Identify which cell holds the provided text, then report its (x, y) central coordinate. 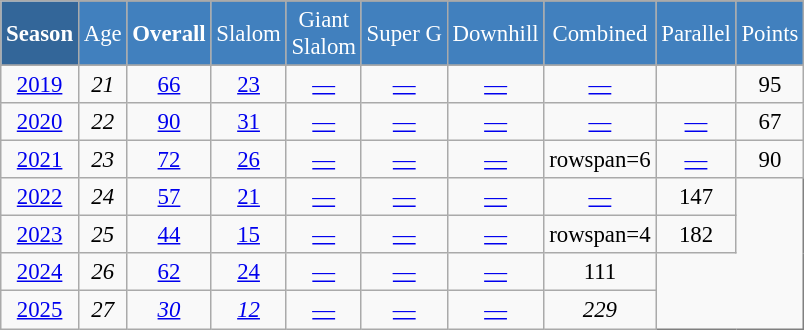
31 (248, 122)
67 (770, 122)
22 (102, 122)
Super G (404, 34)
Season (40, 34)
66 (169, 85)
2023 (40, 235)
2024 (40, 273)
182 (696, 235)
Parallel (696, 34)
15 (248, 235)
Slalom (248, 34)
72 (169, 160)
rowspan=6 (600, 160)
Downhill (496, 34)
2022 (40, 197)
25 (102, 235)
2020 (40, 122)
111 (600, 273)
12 (248, 310)
2025 (40, 310)
57 (169, 197)
GiantSlalom (324, 34)
147 (696, 197)
2019 (40, 85)
2021 (40, 160)
95 (770, 85)
44 (169, 235)
Overall (169, 34)
Age (102, 34)
rowspan=4 (600, 235)
229 (600, 310)
Points (770, 34)
27 (102, 310)
30 (169, 310)
62 (169, 273)
Combined (600, 34)
